Scan for the cell matching the given text and deliver its [X, Y] coordinate at center. 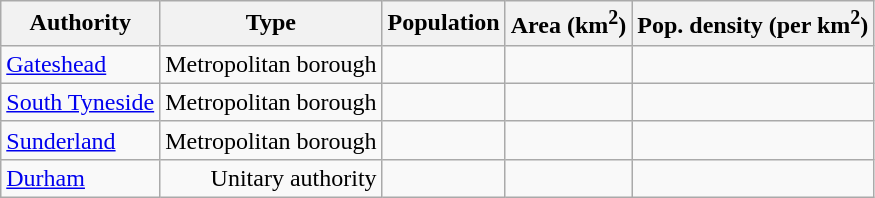
Type [271, 24]
Sunderland [80, 140]
Pop. density (per km2) [753, 24]
Authority [80, 24]
Gateshead [80, 64]
Durham [80, 178]
Population [444, 24]
South Tyneside [80, 102]
Unitary authority [271, 178]
Area (km2) [568, 24]
